Capture the cell that displays the provided text and extract its [X, Y] central coordinate. 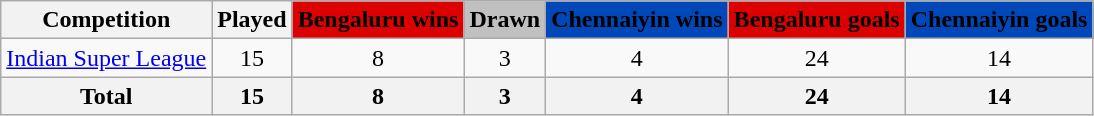
Total [106, 96]
Bengaluru wins [378, 20]
Chennaiyin wins [637, 20]
Drawn [505, 20]
Indian Super League [106, 58]
Played [252, 20]
Chennaiyin goals [999, 20]
Bengaluru goals [816, 20]
Competition [106, 20]
